Return (x, y) of the center of cell containing provided text 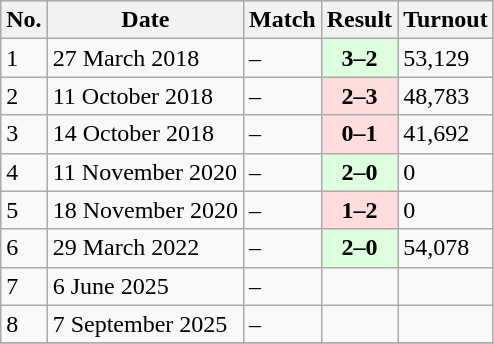
14 October 2018 (145, 134)
3 (24, 134)
11 November 2020 (145, 172)
3–2 (359, 58)
5 (24, 210)
54,078 (446, 248)
6 (24, 248)
27 March 2018 (145, 58)
Date (145, 20)
1–2 (359, 210)
2 (24, 96)
18 November 2020 (145, 210)
No. (24, 20)
48,783 (446, 96)
6 June 2025 (145, 286)
8 (24, 324)
0–1 (359, 134)
29 March 2022 (145, 248)
Turnout (446, 20)
7 September 2025 (145, 324)
2–3 (359, 96)
7 (24, 286)
41,692 (446, 134)
1 (24, 58)
53,129 (446, 58)
Match (283, 20)
Result (359, 20)
11 October 2018 (145, 96)
4 (24, 172)
